From the cell containing the given text, extract its center point as [x, y] coordinate. 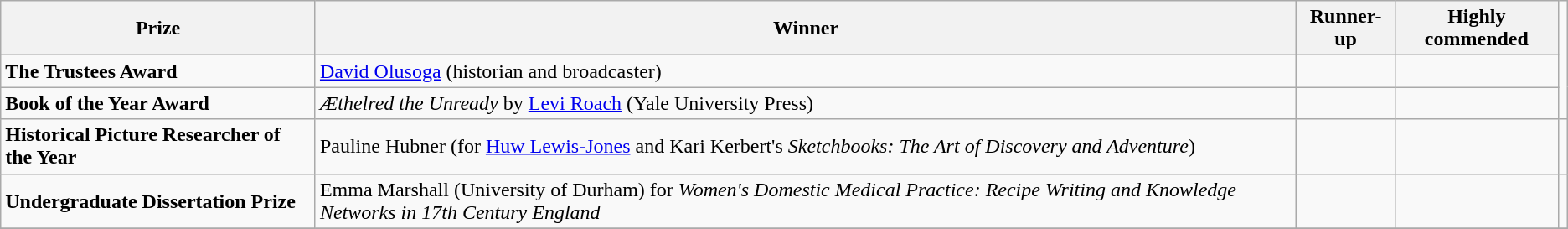
Runner-up [1346, 29]
Emma Marshall (University of Durham) for Women's Domestic Medical Practice: Recipe Writing and Knowledge Networks in 17th Century England [806, 201]
Prize [158, 29]
Æthelred the Unready by Levi Roach (Yale University Press) [806, 103]
Winner [806, 29]
Historical Picture Researcher of the Year [158, 146]
The Trustees Award [158, 71]
Pauline Hubner (for Huw Lewis-Jones and Kari Kerbert's Sketchbooks: The Art of Discovery and Adventure) [806, 146]
Undergraduate Dissertation Prize [158, 201]
David Olusoga (historian and broadcaster) [806, 71]
Highly commended [1478, 29]
Book of the Year Award [158, 103]
